Output the [x, y] coordinate of the center of the cell containing the given text.  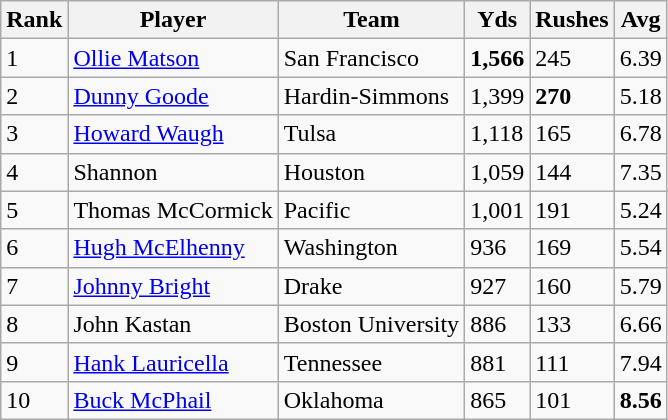
Houston [371, 172]
927 [498, 286]
7.94 [640, 362]
8 [34, 324]
1,118 [498, 134]
1,059 [498, 172]
John Kastan [173, 324]
1,001 [498, 210]
886 [498, 324]
Shannon [173, 172]
5.24 [640, 210]
7 [34, 286]
Buck McPhail [173, 400]
6.66 [640, 324]
165 [572, 134]
Johnny Bright [173, 286]
Yds [498, 20]
Tulsa [371, 134]
Thomas McCormick [173, 210]
Hugh McElhenny [173, 248]
270 [572, 96]
1,399 [498, 96]
9 [34, 362]
Tennessee [371, 362]
5.79 [640, 286]
Player [173, 20]
160 [572, 286]
5.18 [640, 96]
4 [34, 172]
3 [34, 134]
865 [498, 400]
5.54 [640, 248]
1,566 [498, 58]
169 [572, 248]
Pacific [371, 210]
Ollie Matson [173, 58]
Drake [371, 286]
Dunny Goode [173, 96]
Oklahoma [371, 400]
6.78 [640, 134]
5 [34, 210]
1 [34, 58]
936 [498, 248]
Hardin-Simmons [371, 96]
2 [34, 96]
6.39 [640, 58]
101 [572, 400]
8.56 [640, 400]
133 [572, 324]
191 [572, 210]
7.35 [640, 172]
245 [572, 58]
Boston University [371, 324]
Rank [34, 20]
San Francisco [371, 58]
881 [498, 362]
Avg [640, 20]
Team [371, 20]
Rushes [572, 20]
144 [572, 172]
6 [34, 248]
111 [572, 362]
10 [34, 400]
Howard Waugh [173, 134]
Washington [371, 248]
Hank Lauricella [173, 362]
